Output the [x, y] coordinate of the center of the cell containing the given text.  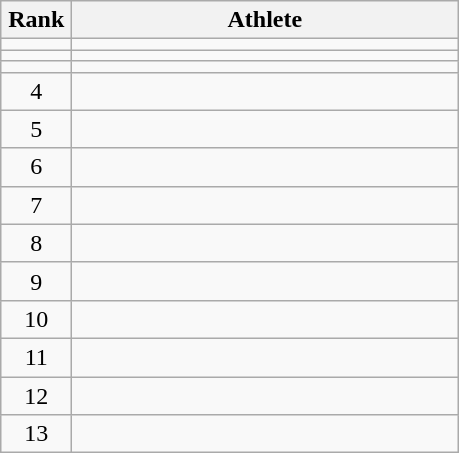
11 [36, 357]
Athlete [265, 20]
Rank [36, 20]
13 [36, 434]
10 [36, 319]
9 [36, 281]
6 [36, 167]
7 [36, 205]
4 [36, 91]
12 [36, 395]
8 [36, 243]
5 [36, 129]
